Find where the given text appears and provide that cell's center as [X, Y] coordinate. 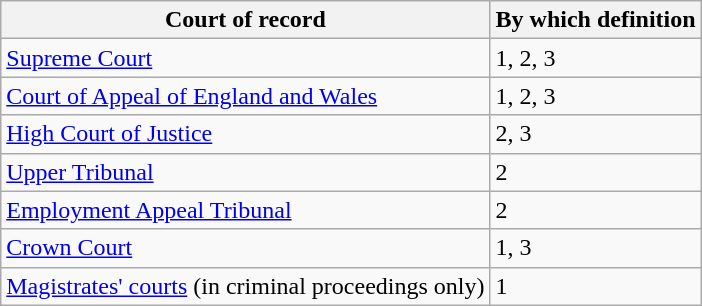
Supreme Court [246, 58]
Court of Appeal of England and Wales [246, 96]
2, 3 [596, 134]
By which definition [596, 20]
Court of record [246, 20]
Upper Tribunal [246, 172]
High Court of Justice [246, 134]
1, 3 [596, 248]
Employment Appeal Tribunal [246, 210]
Magistrates' courts (in criminal proceedings only) [246, 286]
1 [596, 286]
Crown Court [246, 248]
